Provide the (X, Y) coordinate of the cell's center where the given text is located.  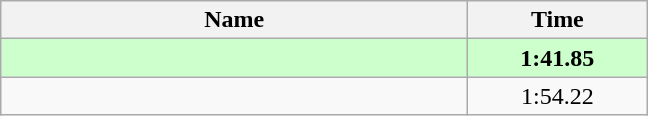
1:54.22 (558, 96)
Name (234, 20)
1:41.85 (558, 58)
Time (558, 20)
